Detect which cell encompasses the target text, then output its (X, Y) center coordinate. 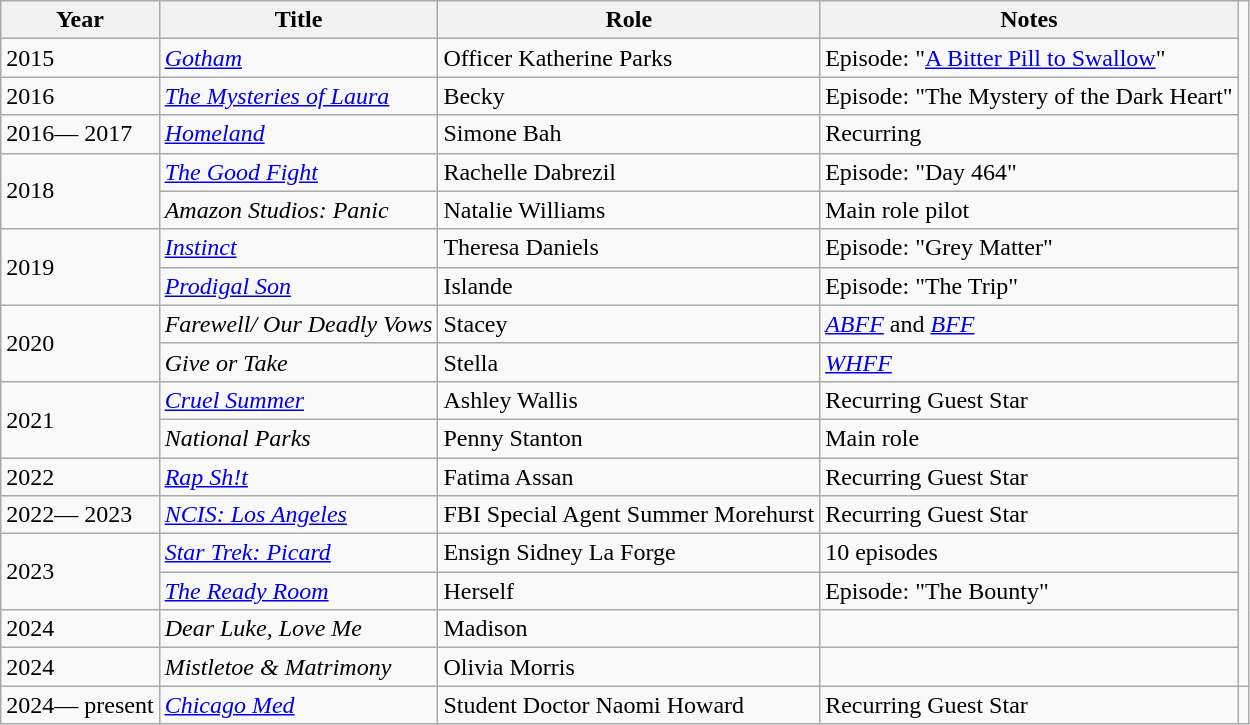
The Ready Room (298, 591)
Stacey (629, 324)
Notes (1030, 20)
2016 (80, 96)
Theresa Daniels (629, 248)
Prodigal Son (298, 286)
Penny Stanton (629, 438)
Episode: "The Trip" (1030, 286)
Olivia Morris (629, 667)
Mistletoe & Matrimony (298, 667)
Ensign Sidney La Forge (629, 553)
Gotham (298, 58)
Episode: "Grey Matter" (1030, 248)
Give or Take (298, 362)
Stella (629, 362)
Rachelle Dabrezil (629, 172)
FBI Special Agent Summer Morehurst (629, 515)
Instinct (298, 248)
Rap Sh!t (298, 477)
Dear Luke, Love Me (298, 629)
Chicago Med (298, 705)
Episode: "The Bounty" (1030, 591)
WHFF (1030, 362)
Star Trek: Picard (298, 553)
National Parks (298, 438)
Main role pilot (1030, 210)
The Mysteries of Laura (298, 96)
2024— present (80, 705)
2018 (80, 191)
Ashley Wallis (629, 400)
Title (298, 20)
Natalie Williams (629, 210)
Year (80, 20)
2023 (80, 572)
Herself (629, 591)
2022— 2023 (80, 515)
Cruel Summer (298, 400)
Episode: "A Bitter Pill to Swallow" (1030, 58)
NCIS: Los Angeles (298, 515)
Amazon Studios: Panic (298, 210)
2020 (80, 343)
Role (629, 20)
Islande (629, 286)
Homeland (298, 134)
2021 (80, 419)
Episode: "The Mystery of the Dark Heart" (1030, 96)
2019 (80, 267)
2015 (80, 58)
Officer Katherine Parks (629, 58)
Episode: "Day 464" (1030, 172)
Main role (1030, 438)
2022 (80, 477)
The Good Fight (298, 172)
Student Doctor Naomi Howard (629, 705)
Becky (629, 96)
Madison (629, 629)
Farewell/ Our Deadly Vows (298, 324)
Recurring (1030, 134)
Simone Bah (629, 134)
10 episodes (1030, 553)
ABFF and BFF (1030, 324)
2016— 2017 (80, 134)
Fatima Assan (629, 477)
